From the cell containing the given text, extract its center point as [x, y] coordinate. 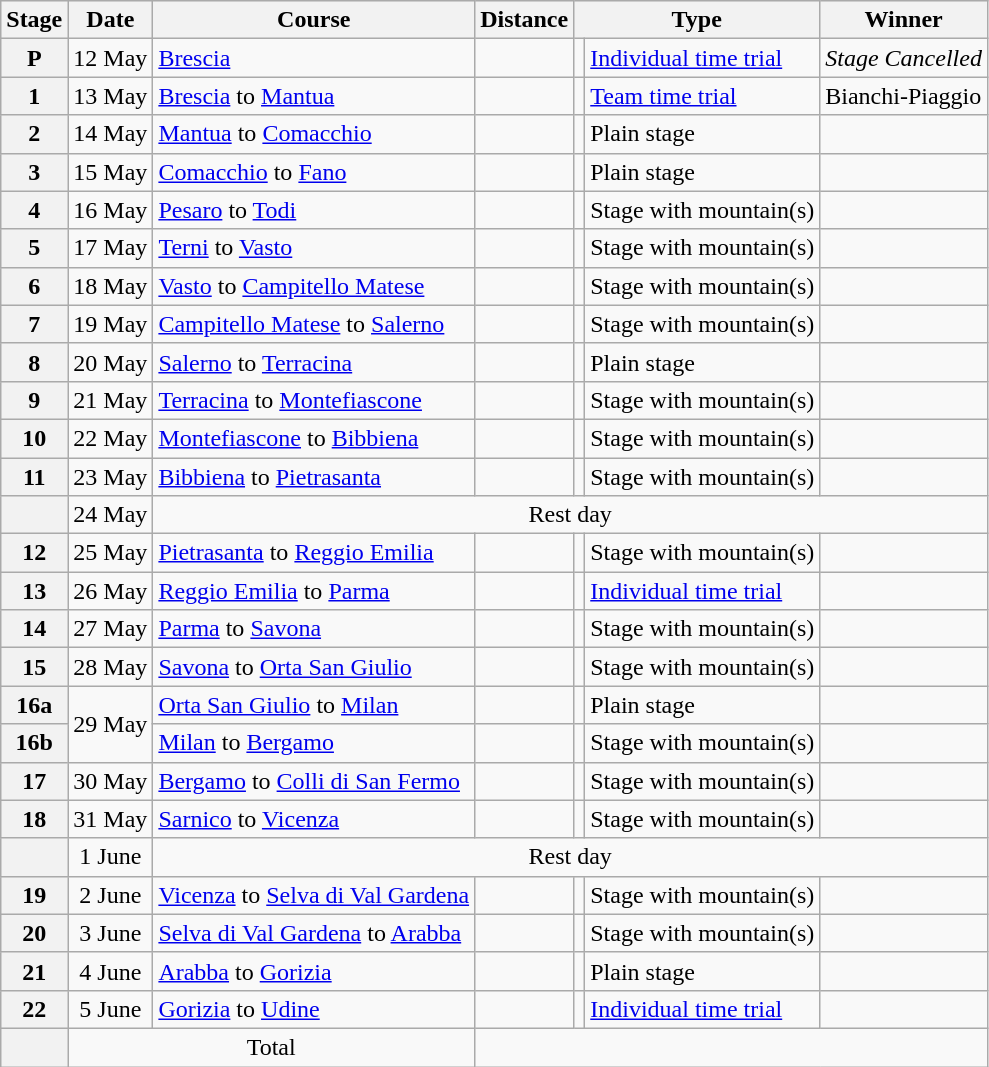
27 May [110, 629]
Pietrasanta to Reggio Emilia [314, 553]
2 June [110, 895]
18 May [110, 286]
Campitello Matese to Salerno [314, 324]
6 [34, 286]
Winner [904, 20]
8 [34, 362]
21 [34, 971]
Terracina to Montefiascone [314, 400]
Salerno to Terracina [314, 362]
23 May [110, 477]
Brescia [314, 58]
Terni to Vasto [314, 248]
16 May [110, 210]
Course [314, 20]
Bianchi-Piaggio [904, 96]
Stage Cancelled [904, 58]
24 May [110, 515]
Orta San Giulio to Milan [314, 705]
16a [34, 705]
4 [34, 210]
Pesaro to Todi [314, 210]
25 May [110, 553]
Distance [524, 20]
Total [272, 1047]
18 [34, 819]
Type [697, 20]
13 [34, 591]
7 [34, 324]
13 May [110, 96]
11 [34, 477]
1 [34, 96]
Sarnico to Vicenza [314, 819]
Milan to Bergamo [314, 743]
9 [34, 400]
14 May [110, 134]
19 May [110, 324]
4 June [110, 971]
20 [34, 933]
Date [110, 20]
Arabba to Gorizia [314, 971]
Parma to Savona [314, 629]
16b [34, 743]
28 May [110, 667]
20 May [110, 362]
Selva di Val Gardena to Arabba [314, 933]
Vasto to Campitello Matese [314, 286]
Bergamo to Colli di San Fermo [314, 781]
Stage [34, 20]
31 May [110, 819]
19 [34, 895]
5 [34, 248]
P [34, 58]
Bibbiena to Pietrasanta [314, 477]
15 [34, 667]
22 [34, 1009]
Reggio Emilia to Parma [314, 591]
26 May [110, 591]
17 May [110, 248]
Comacchio to Fano [314, 172]
17 [34, 781]
Montefiascone to Bibbiena [314, 438]
1 June [110, 857]
29 May [110, 724]
Team time trial [702, 96]
Vicenza to Selva di Val Gardena [314, 895]
Gorizia to Udine [314, 1009]
3 [34, 172]
22 May [110, 438]
21 May [110, 400]
2 [34, 134]
Brescia to Mantua [314, 96]
Savona to Orta San Giulio [314, 667]
3 June [110, 933]
12 May [110, 58]
Mantua to Comacchio [314, 134]
30 May [110, 781]
5 June [110, 1009]
14 [34, 629]
15 May [110, 172]
10 [34, 438]
12 [34, 553]
